From the cell containing the given text, extract its center point as (X, Y) coordinate. 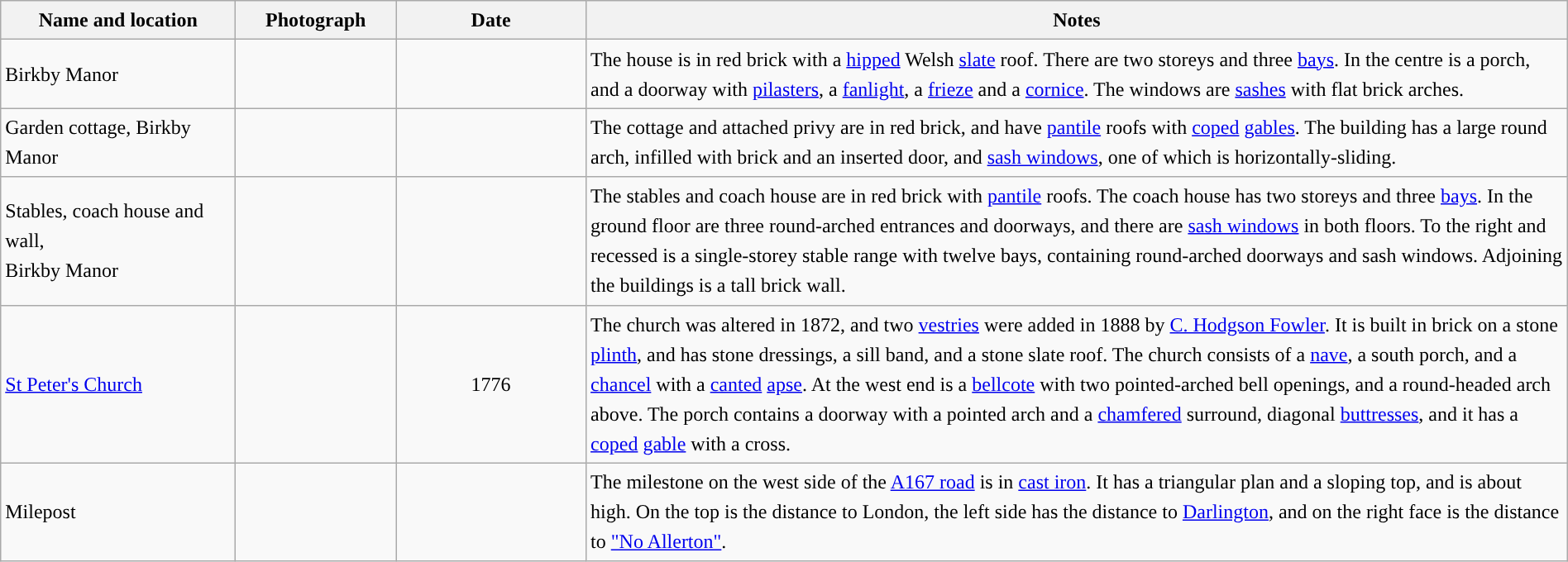
Stables, coach house and wall,Birkby Manor (118, 241)
Name and location (118, 20)
St Peter's Church (118, 383)
1776 (491, 383)
Garden cottage, Birkby Manor (118, 142)
Milepost (118, 512)
Notes (1077, 20)
Birkby Manor (118, 74)
Date (491, 20)
Photograph (316, 20)
